From the cell containing the given text, extract its center point as [X, Y] coordinate. 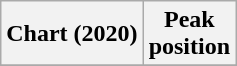
Peakposition [189, 34]
Chart (2020) [72, 34]
